Detect which cell encompasses the target text, then output its (x, y) center coordinate. 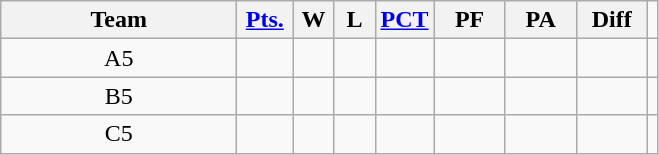
PCT (404, 20)
L (354, 20)
PF (470, 20)
C5 (119, 134)
W (314, 20)
Team (119, 20)
PA (540, 20)
Diff (612, 20)
Pts. (265, 20)
A5 (119, 58)
B5 (119, 96)
